Pinpoint the cell where the given text exists, returning its (x, y) midpoint coordinate. 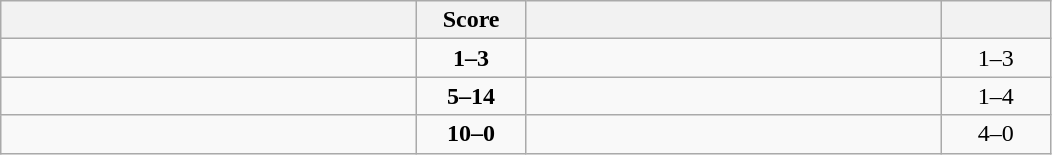
10–0 (472, 134)
1–4 (996, 96)
4–0 (996, 134)
Score (472, 20)
5–14 (472, 96)
